Search for the cell housing the specified text and yield its (x, y) center coordinate. 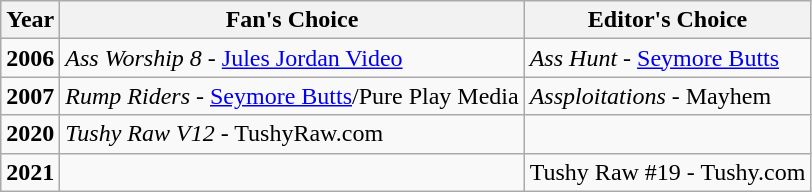
Tushy Raw V12 - TushyRaw.com (292, 134)
Fan's Choice (292, 20)
Tushy Raw #19 - Tushy.com (668, 172)
2007 (30, 96)
2020 (30, 134)
Ass Worship 8 - Jules Jordan Video (292, 58)
Rump Riders - Seymore Butts/Pure Play Media (292, 96)
Year (30, 20)
Editor's Choice (668, 20)
2006 (30, 58)
Assploitations - Mayhem (668, 96)
Ass Hunt - Seymore Butts (668, 58)
2021 (30, 172)
